Provide the [X, Y] coordinate of the cell's center where the given text is located.  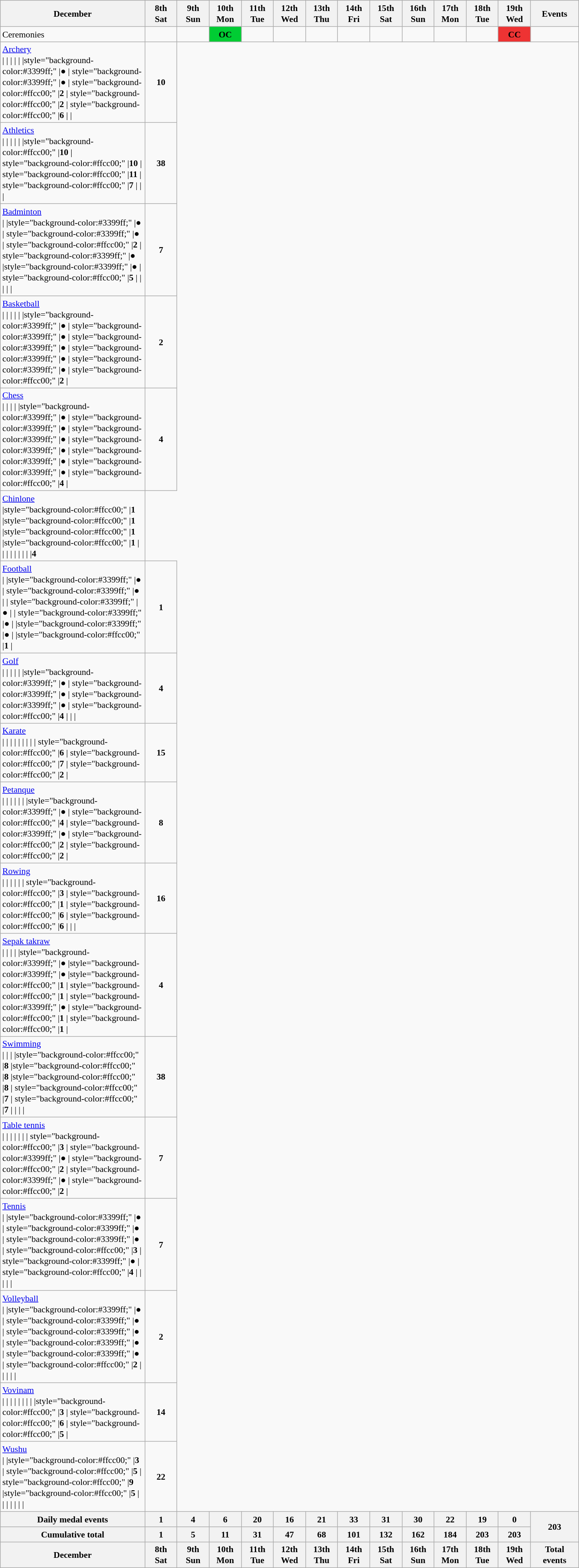
47 [290, 1534]
0 [515, 1519]
11 [226, 1534]
21 [322, 1519]
Vovinam| | | | | | | | |style="background-color:#ffcc00;" |3 | style="background-color:#ffcc00;" |6 | style="background-color:#ffcc00;" |5 | [72, 1412]
15 [161, 752]
OC [226, 34]
68 [322, 1534]
10 [161, 82]
33 [353, 1519]
Karate| | | | | | | | | style="background-color:#ffcc00;" |6 | style="background-color:#ffcc00;" |7 | style="background-color:#ffcc00;" |2 | [72, 752]
14 [161, 1412]
132 [386, 1534]
Daily medal events [72, 1519]
CC [515, 34]
8 [161, 822]
5 [193, 1534]
20 [257, 1519]
101 [353, 1534]
19 [482, 1519]
Total events [555, 1555]
Ceremonies [72, 34]
162 [418, 1534]
Cumulative total [72, 1534]
184 [450, 1534]
Events [555, 13]
6 [226, 1519]
30 [418, 1519]
